Identify which cell holds the provided text, then report its (x, y) central coordinate. 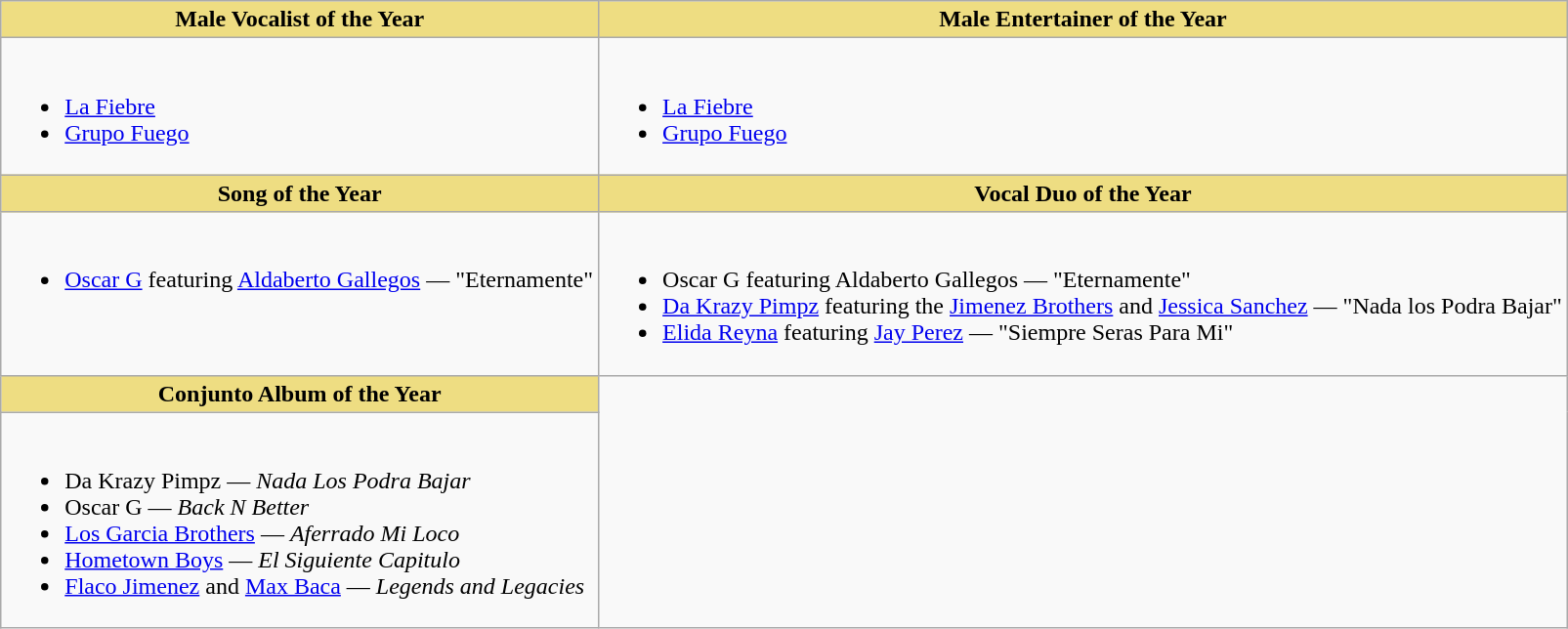
Male Vocalist of the Year (300, 20)
Conjunto Album of the Year (300, 394)
Oscar G featuring Aldaberto Gallegos — "Eternamente" (300, 293)
Vocal Duo of the Year (1083, 193)
Male Entertainer of the Year (1083, 20)
Song of the Year (300, 193)
